Extract the [X, Y] coordinate from the center of the cell holding the provided text.  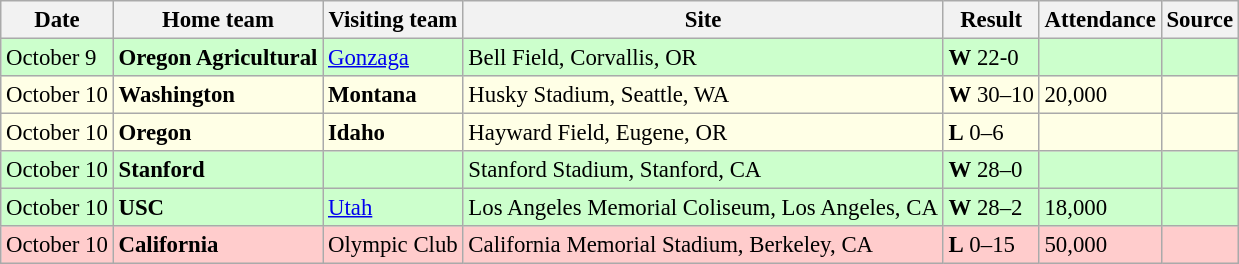
Home team [218, 20]
Stanford Stadium, Stanford, CA [703, 170]
Utah [393, 208]
W 28–0 [991, 170]
W 30–10 [991, 95]
USC [218, 208]
L 0–6 [991, 133]
Stanford [218, 170]
Washington [218, 95]
Site [703, 20]
18,000 [1100, 208]
Result [991, 20]
California Memorial Stadium, Berkeley, CA [703, 245]
Oregon Agricultural [218, 58]
Bell Field, Corvallis, OR [703, 58]
Montana [393, 95]
Los Angeles Memorial Coliseum, Los Angeles, CA [703, 208]
20,000 [1100, 95]
October 9 [57, 58]
Olympic Club [393, 245]
Oregon [218, 133]
Source [1200, 20]
Husky Stadium, Seattle, WA [703, 95]
W 28–2 [991, 208]
Hayward Field, Eugene, OR [703, 133]
Idaho [393, 133]
Date [57, 20]
L 0–15 [991, 245]
California [218, 245]
Attendance [1100, 20]
50,000 [1100, 245]
W 22-0 [991, 58]
Visiting team [393, 20]
Gonzaga [393, 58]
